Search for the cell housing the specified text and yield its [x, y] center coordinate. 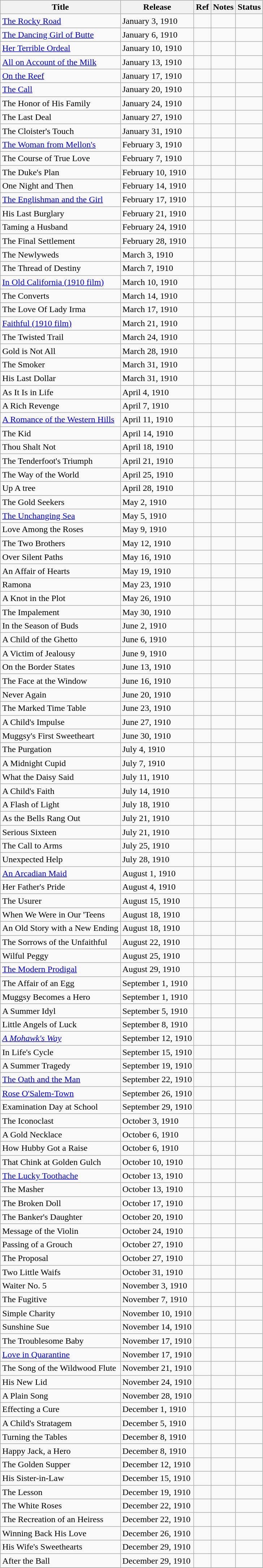
Taming a Husband [60, 227]
January 24, 1910 [157, 103]
An Affair of Hearts [60, 571]
Over Silent Paths [60, 557]
A Flash of Light [60, 804]
The Converts [60, 296]
July 11, 1910 [157, 777]
October 24, 1910 [157, 1231]
Turning the Tables [60, 1437]
April 4, 1910 [157, 392]
Unexpected Help [60, 860]
July 18, 1910 [157, 804]
Ramona [60, 584]
The Golden Supper [60, 1464]
His New Lid [60, 1382]
October 10, 1910 [157, 1162]
November 28, 1910 [157, 1396]
The Lucky Toothache [60, 1176]
The Broken Doll [60, 1203]
The Gold Seekers [60, 502]
The Call to Arms [60, 846]
February 10, 1910 [157, 172]
Waiter No. 5 [60, 1286]
The Rocky Road [60, 21]
September 22, 1910 [157, 1080]
July 7, 1910 [157, 763]
The Englishman and the Girl [60, 200]
June 13, 1910 [157, 667]
Little Angels of Luck [60, 1024]
That Chink at Golden Gulch [60, 1162]
The Face at the Window [60, 681]
After the Ball [60, 1561]
A Victim of Jealousy [60, 653]
January 10, 1910 [157, 48]
June 30, 1910 [157, 736]
May 9, 1910 [157, 530]
In Life's Cycle [60, 1052]
Muggsy Becomes a Hero [60, 997]
December 26, 1910 [157, 1533]
February 3, 1910 [157, 144]
As It Is in Life [60, 392]
Two Little Waifs [60, 1272]
September 19, 1910 [157, 1066]
March 14, 1910 [157, 296]
A Child of the Ghetto [60, 640]
April 14, 1910 [157, 433]
When We Were in Our 'Teens [60, 915]
May 26, 1910 [157, 598]
December 12, 1910 [157, 1464]
The Woman from Mellon's [60, 144]
May 30, 1910 [157, 612]
May 2, 1910 [157, 502]
The Fugitive [60, 1300]
The Two Brothers [60, 543]
December 15, 1910 [157, 1478]
On the Border States [60, 667]
Notes [223, 7]
June 23, 1910 [157, 708]
A Rich Revenge [60, 406]
October 17, 1910 [157, 1203]
September 5, 1910 [157, 1011]
January 27, 1910 [157, 117]
The Thread of Destiny [60, 268]
The Kid [60, 433]
November 7, 1910 [157, 1300]
August 1, 1910 [157, 873]
April 18, 1910 [157, 447]
July 14, 1910 [157, 791]
April 11, 1910 [157, 420]
An Old Story with a New Ending [60, 928]
Winning Back His Love [60, 1533]
The White Roses [60, 1506]
June 16, 1910 [157, 681]
Happy Jack, a Hero [60, 1451]
Title [60, 7]
November 3, 1910 [157, 1286]
The Troublesome Baby [60, 1341]
August 22, 1910 [157, 942]
The Course of True Love [60, 158]
Up A tree [60, 488]
Passing of a Grouch [60, 1244]
What the Daisy Said [60, 777]
March 7, 1910 [157, 268]
The Tenderfoot's Triumph [60, 461]
Sunshine Sue [60, 1327]
A Child's Impulse [60, 722]
February 24, 1910 [157, 227]
The Purgation [60, 750]
June 2, 1910 [157, 626]
A Gold Necklace [60, 1135]
June 27, 1910 [157, 722]
All on Account of the Milk [60, 62]
Ref [202, 7]
April 28, 1910 [157, 488]
The Masher [60, 1189]
April 7, 1910 [157, 406]
The Sorrows of the Unfaithful [60, 942]
August 29, 1910 [157, 969]
The Twisted Trail [60, 337]
May 5, 1910 [157, 516]
Her Terrible Ordeal [60, 48]
Message of the Violin [60, 1231]
February 17, 1910 [157, 200]
A Romance of the Western Hills [60, 420]
June 9, 1910 [157, 653]
January 13, 1910 [157, 62]
August 25, 1910 [157, 956]
The Iconoclast [60, 1121]
July 25, 1910 [157, 846]
February 21, 1910 [157, 213]
A Mohawk's Way [60, 1038]
June 20, 1910 [157, 695]
The Love Of Lady Irma [60, 310]
September 29, 1910 [157, 1107]
Gold is Not All [60, 351]
November 10, 1910 [157, 1313]
Wilful Peggy [60, 956]
September 15, 1910 [157, 1052]
April 25, 1910 [157, 475]
February 7, 1910 [157, 158]
A Child's Stratagem [60, 1423]
Release [157, 7]
December 19, 1910 [157, 1492]
October 3, 1910 [157, 1121]
A Knot in the Plot [60, 598]
August 4, 1910 [157, 887]
October 20, 1910 [157, 1217]
The Banker's Daughter [60, 1217]
May 16, 1910 [157, 557]
The Song of the Wildwood Flute [60, 1368]
July 4, 1910 [157, 750]
Rose O'Salem-Town [60, 1093]
The Way of the World [60, 475]
November 21, 1910 [157, 1368]
March 3, 1910 [157, 255]
As the Bells Rang Out [60, 818]
A Summer Tragedy [60, 1066]
January 17, 1910 [157, 76]
Muggsy's First Sweetheart [60, 736]
The Modern Prodigal [60, 969]
Never Again [60, 695]
A Plain Song [60, 1396]
December 1, 1910 [157, 1409]
June 6, 1910 [157, 640]
September 8, 1910 [157, 1024]
The Usurer [60, 901]
November 24, 1910 [157, 1382]
A Child's Faith [60, 791]
July 28, 1910 [157, 860]
September 26, 1910 [157, 1093]
His Sister-in-Law [60, 1478]
October 31, 1910 [157, 1272]
March 10, 1910 [157, 282]
The Last Deal [60, 117]
Effecting a Cure [60, 1409]
A Summer Idyl [60, 1011]
May 19, 1910 [157, 571]
February 28, 1910 [157, 241]
His Last Burglary [60, 213]
August 15, 1910 [157, 901]
The Honor of His Family [60, 103]
The Smoker [60, 364]
May 12, 1910 [157, 543]
March 21, 1910 [157, 323]
The Affair of an Egg [60, 983]
March 24, 1910 [157, 337]
Thou Shalt Not [60, 447]
The Oath and the Man [60, 1080]
May 23, 1910 [157, 584]
Serious Sixteen [60, 832]
Status [249, 7]
The Marked Time Table [60, 708]
The Proposal [60, 1258]
The Newlyweds [60, 255]
The Final Settlement [60, 241]
The Call [60, 90]
The Dancing Girl of Butte [60, 35]
One Night and Then [60, 186]
December 5, 1910 [157, 1423]
In Old California (1910 film) [60, 282]
Simple Charity [60, 1313]
The Cloister's Touch [60, 131]
A Midnight Cupid [60, 763]
February 14, 1910 [157, 186]
The Impalement [60, 612]
The Recreation of an Heiress [60, 1520]
March 28, 1910 [157, 351]
April 21, 1910 [157, 461]
Her Father's Pride [60, 887]
An Arcadian Maid [60, 873]
Love Among the Roses [60, 530]
Love in Quarantine [60, 1355]
On the Reef [60, 76]
How Hubby Got a Raise [60, 1148]
The Lesson [60, 1492]
The Unchanging Sea [60, 516]
January 20, 1910 [157, 90]
His Wife's Sweethearts [60, 1547]
September 12, 1910 [157, 1038]
January 6, 1910 [157, 35]
In the Season of Buds [60, 626]
Examination Day at School [60, 1107]
November 14, 1910 [157, 1327]
March 17, 1910 [157, 310]
The Duke's Plan [60, 172]
January 31, 1910 [157, 131]
January 3, 1910 [157, 21]
Faithful (1910 film) [60, 323]
His Last Dollar [60, 378]
